Detect which cell encompasses the target text, then output its [x, y] center coordinate. 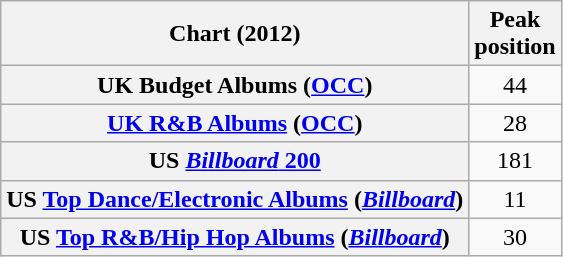
UK Budget Albums (OCC) [235, 85]
44 [515, 85]
28 [515, 123]
30 [515, 237]
181 [515, 161]
US Top Dance/Electronic Albums (Billboard) [235, 199]
UK R&B Albums (OCC) [235, 123]
US Top R&B/Hip Hop Albums (Billboard) [235, 237]
Peakposition [515, 34]
11 [515, 199]
US Billboard 200 [235, 161]
Chart (2012) [235, 34]
